Detect which cell encompasses the target text, then output its (x, y) center coordinate. 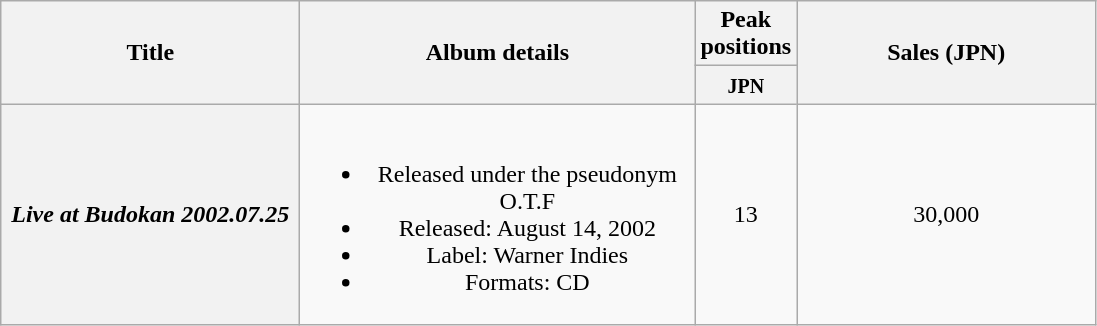
JPN (746, 85)
Title (150, 52)
Live at Budokan 2002.07.25 (150, 214)
Sales (JPN) (946, 52)
Peak positions (746, 34)
Album details (498, 52)
13 (746, 214)
30,000 (946, 214)
Released under the pseudonym O.T.FReleased: August 14, 2002 Label: Warner IndiesFormats: CD (498, 214)
